Locate the cell with the specified text and output its (x, y) center coordinate. 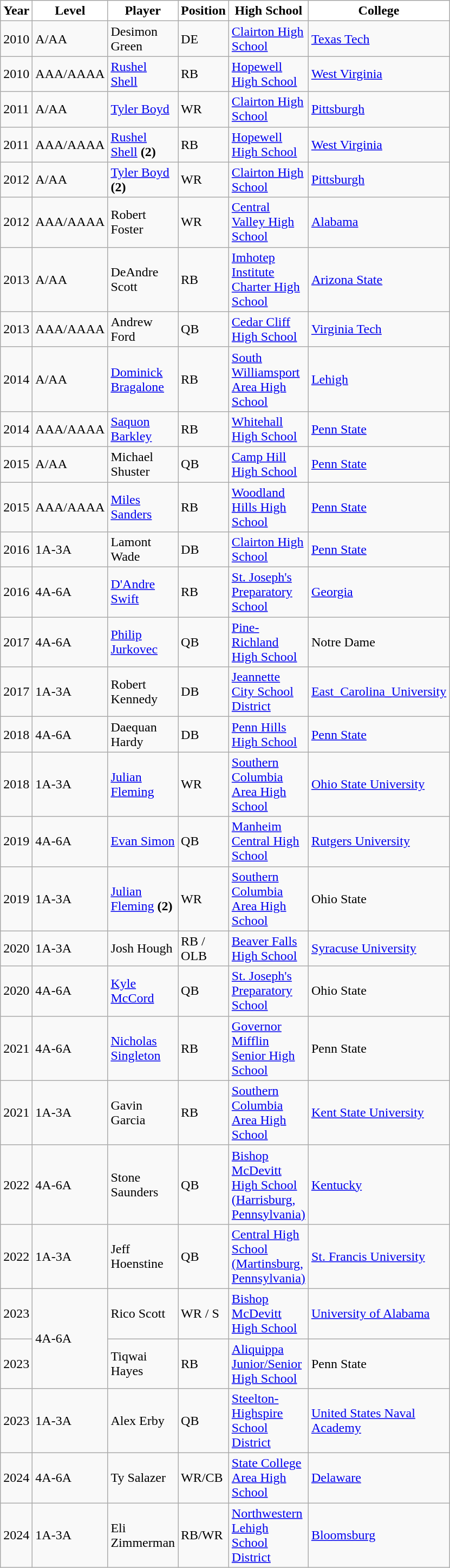
Manheim Central High School (269, 841)
WR/CB (204, 1478)
Dominick Bragalone (143, 379)
High School (269, 11)
Beaver Falls High School (269, 948)
Governor Mifflin Senior High School (269, 1048)
Julian Fleming (143, 785)
Cedar Cliff High School (269, 329)
Eli Zimmerman (143, 1535)
Alabama (379, 222)
Texas Tech (379, 39)
Michael Shuster (143, 464)
Kyle McCord (143, 991)
Evan Simon (143, 841)
Lamont Wade (143, 549)
Robert Foster (143, 222)
Northwestern Lehigh School District (269, 1535)
College (379, 11)
Jeff Hoenstine (143, 1256)
Jeannette City School District (269, 692)
Robert Kennedy (143, 692)
Bishop McDevitt High School (269, 1313)
Virginia Tech (379, 329)
Delaware (379, 1478)
Syracuse University (379, 948)
RB/WR (204, 1535)
Position (204, 11)
Rico Scott (143, 1313)
Josh Hough (143, 948)
Tyler Boyd (2) (143, 180)
Steelton-Highspire School District (269, 1421)
United States Naval Academy (379, 1421)
Rutgers University (379, 841)
St. Francis University (379, 1256)
Rushel Shell (2) (143, 144)
Penn Hills High School (269, 735)
Bishop McDevitt High School (Harrisburg, Pennsylvania) (269, 1184)
Player (143, 11)
Bloomsburg (379, 1535)
Pine-Richland High School (269, 642)
Gavin Garcia (143, 1113)
Woodland Hills High School (269, 507)
Aliquippa Junior/Senior High School (269, 1363)
Imhotep Institute Charter High School (269, 280)
WR / S (204, 1313)
Lehigh (379, 379)
State College Area High School (269, 1478)
Philip Jurkovec (143, 642)
University of Alabama (379, 1313)
Notre Dame (379, 642)
Tyler Boyd (143, 109)
D'Andre Swift (143, 592)
Alex Erby (143, 1421)
South Williamsport Area High School (269, 379)
Nicholas Singleton (143, 1048)
Daequan Hardy (143, 735)
Rushel Shell (143, 74)
Ty Salazer (143, 1478)
Level (70, 11)
Stone Saunders (143, 1184)
Tiqwai Hayes (143, 1363)
RB / OLB (204, 948)
Year (16, 11)
Kentucky (379, 1184)
Whitehall High School (269, 429)
DeAndre Scott (143, 280)
Miles Sanders (143, 507)
Kent State University (379, 1113)
Arizona State (379, 280)
Desimon Green (143, 39)
Central Valley High School (269, 222)
Georgia (379, 592)
East_Carolina_University (379, 692)
Ohio State University (379, 785)
Julian Fleming (2) (143, 898)
Camp Hill High School (269, 464)
Central High School (Martinsburg, Pennsylvania) (269, 1256)
DE (204, 39)
Andrew Ford (143, 329)
Saquon Barkley (143, 429)
